Capture the cell that displays the provided text and extract its (x, y) central coordinate. 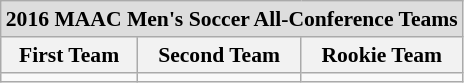
2016 MAAC Men's Soccer All-Conference Teams (232, 19)
Rookie Team (382, 55)
First Team (70, 55)
Second Team (218, 55)
